Return [x, y] of the center of cell containing provided text 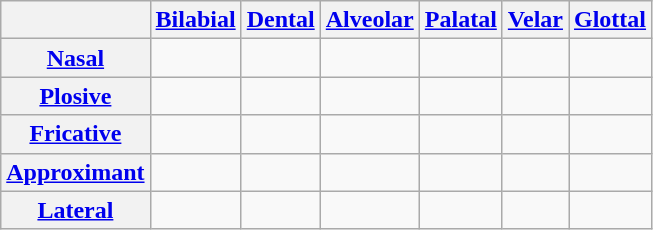
Palatal [460, 20]
Alveolar [370, 20]
Plosive [76, 96]
Bilabial [196, 20]
Dental [280, 20]
Velar [535, 20]
Lateral [76, 210]
Fricative [76, 134]
Glottal [610, 20]
Approximant [76, 172]
Nasal [76, 58]
